Return the [X, Y] coordinate for the center point of the cell that contains the specified text.  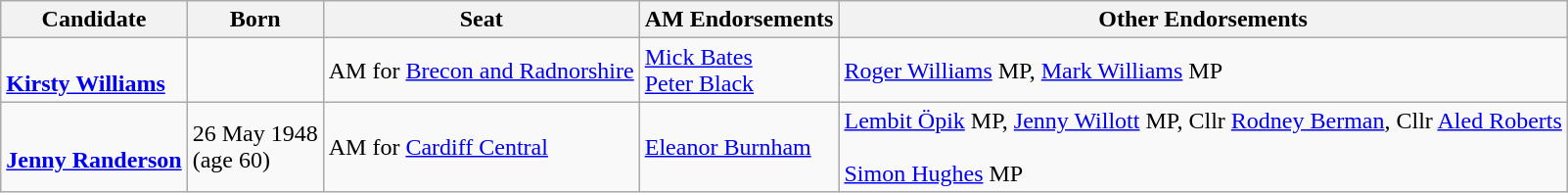
AM for Cardiff Central [482, 147]
26 May 1948 (age 60) [254, 147]
Seat [482, 20]
AM Endorsements [739, 20]
Born [254, 20]
Eleanor Burnham [739, 147]
Roger Williams MP, Mark Williams MP [1203, 71]
Mick Bates Peter Black [739, 71]
Kirsty Williams [94, 71]
AM for Brecon and Radnorshire [482, 71]
Lembit Öpik MP, Jenny Willott MP, Cllr Rodney Berman, Cllr Aled Roberts Simon Hughes MP [1203, 147]
Jenny Randerson [94, 147]
Other Endorsements [1203, 20]
Candidate [94, 20]
